Detect which cell encompasses the target text, then output its (X, Y) center coordinate. 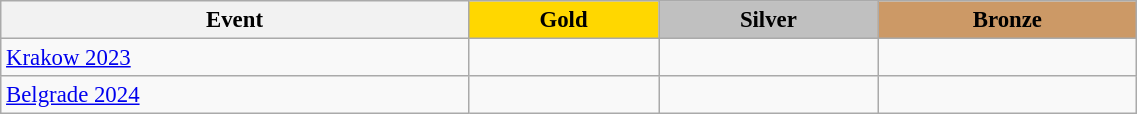
Gold (563, 20)
Bronze (1008, 20)
Belgrade 2024 (235, 95)
Krakow 2023 (235, 58)
Silver (768, 20)
Event (235, 20)
